Scan for the cell matching the given text and deliver its [X, Y] coordinate at center. 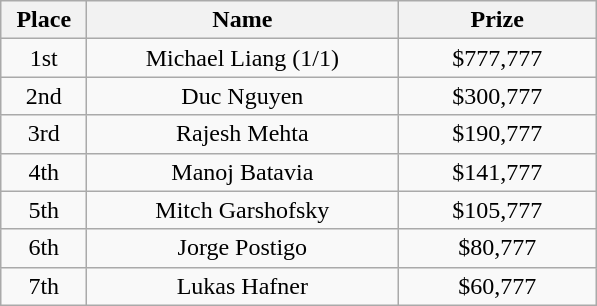
1st [44, 58]
7th [44, 286]
$60,777 [498, 286]
Rajesh Mehta [242, 134]
$141,777 [498, 172]
Michael Liang (1/1) [242, 58]
Lukas Hafner [242, 286]
$80,777 [498, 248]
Name [242, 20]
2nd [44, 96]
$190,777 [498, 134]
$777,777 [498, 58]
Mitch Garshofsky [242, 210]
Prize [498, 20]
$105,777 [498, 210]
Duc Nguyen [242, 96]
Place [44, 20]
3rd [44, 134]
Manoj Batavia [242, 172]
$300,777 [498, 96]
Jorge Postigo [242, 248]
6th [44, 248]
4th [44, 172]
5th [44, 210]
